Identify which cell holds the provided text, then report its (X, Y) central coordinate. 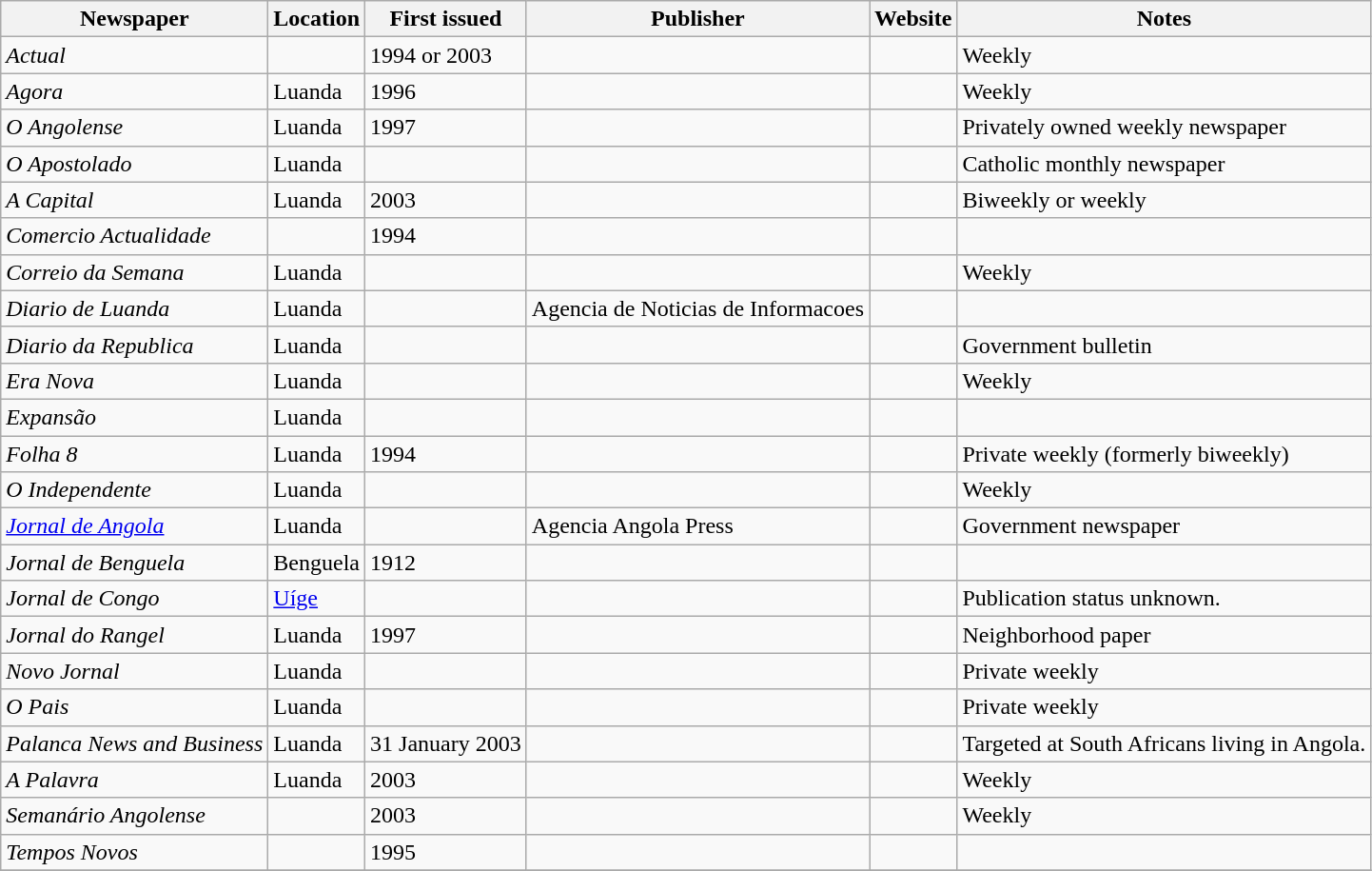
Novo Jornal (135, 671)
1996 (446, 91)
Jornal de Congo (135, 599)
Tempos Novos (135, 852)
O Pais (135, 707)
O Apostolado (135, 164)
Government bulletin (1165, 345)
Comercio Actualidade (135, 236)
A Palavra (135, 780)
Privately owned weekly newspaper (1165, 128)
Newspaper (135, 19)
Neighborhood paper (1165, 635)
1994 or 2003 (446, 55)
Actual (135, 55)
Diario de Luanda (135, 308)
Notes (1165, 19)
Agora (135, 91)
Biweekly or weekly (1165, 200)
Benguela (317, 563)
A Capital (135, 200)
Targeted at South Africans living in Angola. (1165, 743)
Publication status unknown. (1165, 599)
O Angolense (135, 128)
Jornal do Rangel (135, 635)
First issued (446, 19)
Expansão (135, 417)
1912 (446, 563)
Diario da Republica (135, 345)
Private weekly (formerly biweekly) (1165, 454)
Publisher (697, 19)
Website (913, 19)
O Independente (135, 490)
Uíge (317, 599)
1995 (446, 852)
Catholic monthly newspaper (1165, 164)
Semanário Angolense (135, 816)
Jornal de Benguela (135, 563)
31 January 2003 (446, 743)
Palanca News and Business (135, 743)
Government newspaper (1165, 526)
Location (317, 19)
Folha 8 (135, 454)
Era Nova (135, 381)
Agencia de Noticias de Informacoes (697, 308)
Agencia Angola Press (697, 526)
Correio da Semana (135, 272)
Jornal de Angola (135, 526)
